Find where the given text appears and provide that cell's center as [x, y] coordinate. 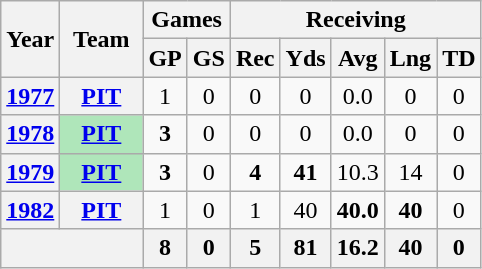
Rec [255, 58]
Avg [358, 58]
41 [306, 172]
16.2 [358, 248]
Lng [410, 58]
1978 [30, 134]
Receiving [356, 20]
Year [30, 39]
1982 [30, 210]
Yds [306, 58]
10.3 [358, 172]
Games [186, 20]
4 [255, 172]
5 [255, 248]
40.0 [358, 210]
8 [165, 248]
GS [208, 58]
TD [459, 58]
81 [306, 248]
GP [165, 58]
1977 [30, 96]
1979 [30, 172]
Team [102, 39]
14 [410, 172]
